Capture the cell that displays the provided text and extract its (x, y) central coordinate. 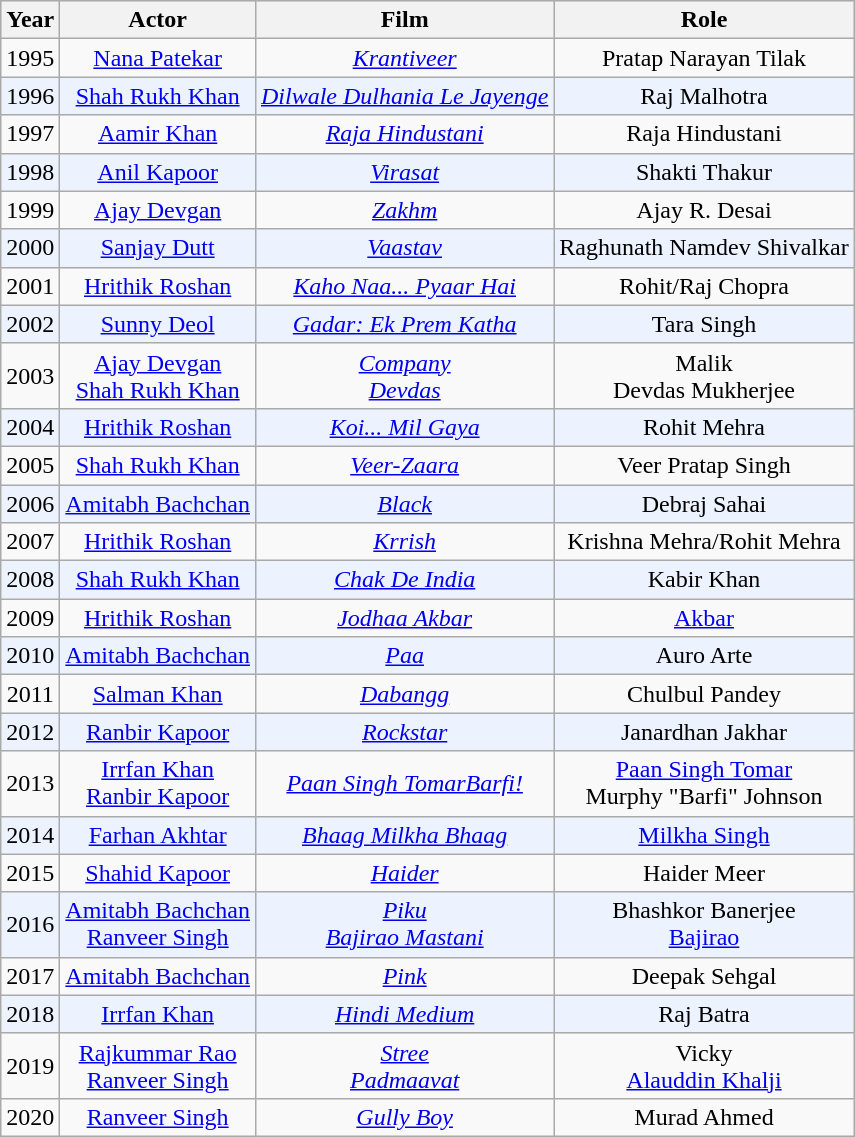
Virasat (404, 172)
1996 (30, 96)
Ranbir Kapoor (158, 732)
Ranveer Singh (158, 1117)
Paan Singh Tomar Murphy "Barfi" Johnson (704, 784)
2018 (30, 1014)
Rohit Mehra (704, 427)
2008 (30, 580)
Shahid Kapoor (158, 873)
Shakti Thakur (704, 172)
Raghunath Namdev Shivalkar (704, 248)
Chak De India (404, 580)
2010 (30, 656)
Hindi Medium (404, 1014)
Krrish (404, 542)
Farhan Akhtar (158, 835)
Krantiveer (404, 58)
Kabir Khan (704, 580)
2011 (30, 694)
2005 (30, 465)
Veer Pratap Singh (704, 465)
Paan Singh TomarBarfi! (404, 784)
2015 (30, 873)
Bhaag Milkha Bhaag (404, 835)
Gadar: Ek Prem Katha (404, 324)
2009 (30, 618)
Raj Malhotra (704, 96)
Veer-Zaara (404, 465)
2000 (30, 248)
Chulbul Pandey (704, 694)
Sanjay Dutt (158, 248)
2017 (30, 976)
1997 (30, 134)
Bhashkor BanerjeeBajirao (704, 924)
Dilwale Dulhania Le Jayenge (404, 96)
Vaastav (404, 248)
Irrfan Khan Ranbir Kapoor (158, 784)
2004 (30, 427)
Anil Kapoor (158, 172)
2001 (30, 286)
MalikDevdas Mukherjee (704, 376)
Auro Arte (704, 656)
Vicky Alauddin Khalji (704, 1066)
2007 (30, 542)
2014 (30, 835)
Amitabh Bachchan Ranveer Singh (158, 924)
Akbar (704, 618)
Raj Batra (704, 1014)
Year (30, 20)
Krishna Mehra/Rohit Mehra (704, 542)
Haider Meer (704, 873)
Rajkummar RaoRanveer Singh (158, 1066)
Rockstar (404, 732)
Actor (158, 20)
Milkha Singh (704, 835)
Murad Ahmed (704, 1117)
Pratap Narayan Tilak (704, 58)
Black (404, 503)
Dabangg (404, 694)
Sunny Deol (158, 324)
Deepak Sehgal (704, 976)
Piku Bajirao Mastani (404, 924)
Gully Boy (404, 1117)
Tara Singh (704, 324)
Janardhan Jakhar (704, 732)
Koi... Mil Gaya (404, 427)
2019 (30, 1066)
Ajay Devgan (158, 210)
Kaho Naa... Pyaar Hai (404, 286)
Irrfan Khan (158, 1014)
1998 (30, 172)
Haider (404, 873)
Jodhaa Akbar (404, 618)
Film (404, 20)
Zakhm (404, 210)
Salman Khan (158, 694)
Paa (404, 656)
Pink (404, 976)
Aamir Khan (158, 134)
Company Devdas (404, 376)
2012 (30, 732)
2002 (30, 324)
2013 (30, 784)
Nana Patekar (158, 58)
2006 (30, 503)
Debraj Sahai (704, 503)
Rohit/Raj Chopra (704, 286)
2016 (30, 924)
Ajay R. Desai (704, 210)
1995 (30, 58)
2020 (30, 1117)
1999 (30, 210)
Role (704, 20)
Ajay Devgan Shah Rukh Khan (158, 376)
2003 (30, 376)
StreePadmaavat (404, 1066)
